For the text-containing cell, return its midpoint in (x, y) coordinate format. 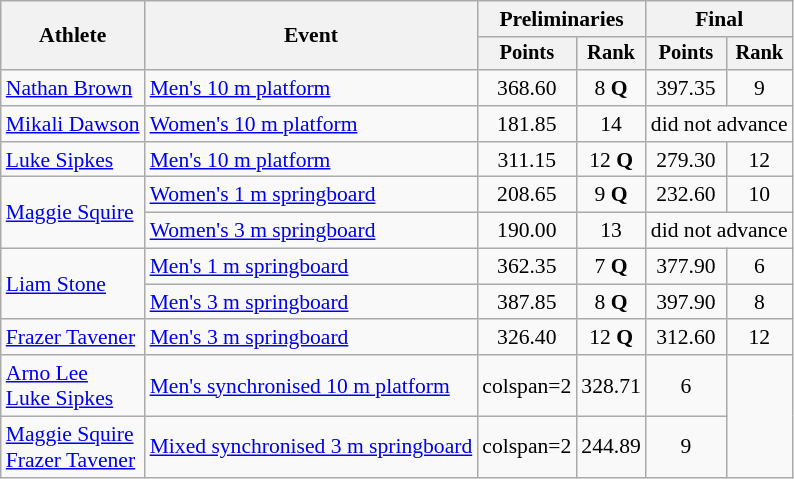
328.71 (610, 386)
387.85 (526, 302)
244.89 (610, 448)
Maggie Squire (73, 212)
232.60 (686, 195)
7 Q (610, 267)
368.60 (526, 88)
Men's synchronised 10 m platform (312, 386)
8 (760, 302)
Event (312, 36)
362.35 (526, 267)
Nathan Brown (73, 88)
Preliminaries (562, 19)
279.30 (686, 160)
208.65 (526, 195)
Athlete (73, 36)
13 (610, 231)
397.35 (686, 88)
9 Q (610, 195)
Luke Sipkes (73, 160)
Men's 1 m springboard (312, 267)
Mikali Dawson (73, 124)
181.85 (526, 124)
326.40 (526, 338)
Women's 1 m springboard (312, 195)
311.15 (526, 160)
Women's 10 m platform (312, 124)
377.90 (686, 267)
Arno LeeLuke Sipkes (73, 386)
312.60 (686, 338)
190.00 (526, 231)
Final (720, 19)
Women's 3 m springboard (312, 231)
Liam Stone (73, 284)
14 (610, 124)
Maggie SquireFrazer Tavener (73, 448)
Frazer Tavener (73, 338)
Mixed synchronised 3 m springboard (312, 448)
10 (760, 195)
397.90 (686, 302)
